Capture the cell that displays the provided text and extract its (x, y) central coordinate. 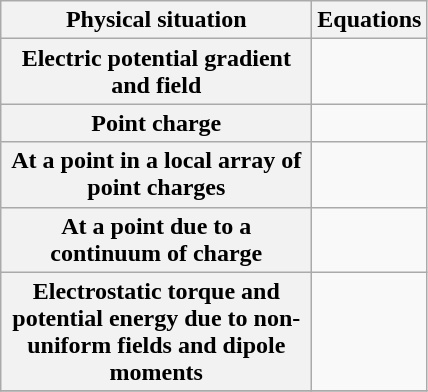
Electrostatic torque and potential energy due to non-uniform fields and dipole moments (156, 332)
Equations (370, 20)
At a point in a local array of point charges (156, 174)
Point charge (156, 123)
Electric potential gradient and field (156, 72)
Physical situation (156, 20)
At a point due to a continuum of charge (156, 240)
